Detect which cell encompasses the target text, then output its [x, y] center coordinate. 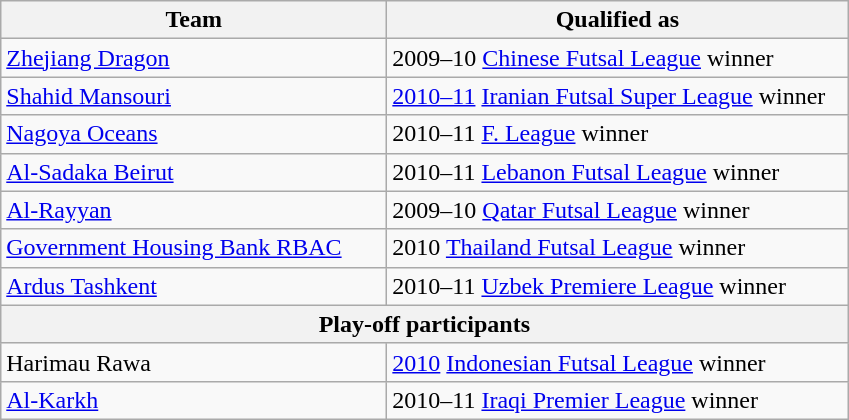
Al-Rayyan [194, 210]
Government Housing Bank RBAC [194, 248]
Harimau Rawa [194, 362]
Play-off participants [424, 324]
2010–11 Iranian Futsal Super League winner [618, 96]
Ardus Tashkent [194, 286]
Qualified as [618, 20]
Team [194, 20]
Zhejiang Dragon [194, 58]
2009–10 Qatar Futsal League winner [618, 210]
2009–10 Chinese Futsal League winner [618, 58]
2010 Indonesian Futsal League winner [618, 362]
2010–11 Lebanon Futsal League winner [618, 172]
2010–11 F. League winner [618, 134]
Al-Karkh [194, 400]
Nagoya Oceans [194, 134]
2010 Thailand Futsal League winner [618, 248]
2010–11 Iraqi Premier League winner [618, 400]
Shahid Mansouri [194, 96]
2010–11 Uzbek Premiere League winner [618, 286]
Al-Sadaka Beirut [194, 172]
